For the text-containing cell, return its midpoint in (x, y) coordinate format. 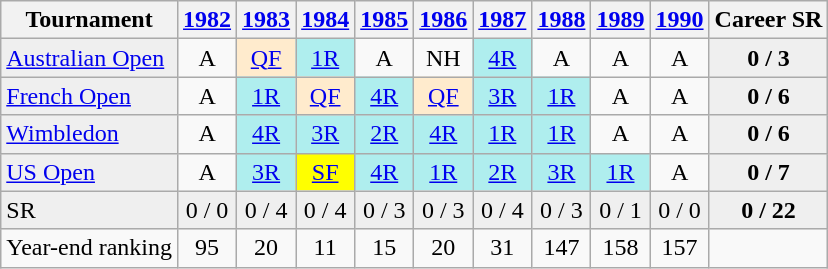
Australian Open (90, 58)
Career SR (768, 20)
158 (620, 248)
1984 (326, 20)
31 (502, 248)
1988 (562, 20)
11 (326, 248)
US Open (90, 172)
SF (326, 172)
SR (90, 210)
French Open (90, 96)
Tournament (90, 20)
1990 (680, 20)
1985 (384, 20)
0 / 22 (768, 210)
95 (208, 248)
1986 (444, 20)
15 (384, 248)
157 (680, 248)
0 / 1 (620, 210)
147 (562, 248)
Year-end ranking (90, 248)
1987 (502, 20)
0 / 7 (768, 172)
1983 (266, 20)
1989 (620, 20)
NH (444, 58)
1982 (208, 20)
Wimbledon (90, 134)
